Extract the (X, Y) coordinate from the center of the cell holding the provided text.  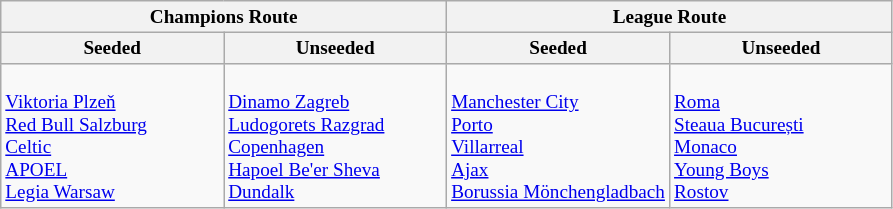
Dinamo Zagreb Ludogorets Razgrad Copenhagen Hapoel Be'er Sheva Dundalk (336, 136)
Viktoria Plzeň Red Bull Salzburg Celtic APOEL Legia Warsaw (112, 136)
Manchester City Porto Villarreal Ajax Borussia Mönchengladbach (558, 136)
League Route (670, 17)
Champions Route (224, 17)
Roma Steaua București Monaco Young Boys Rostov (780, 136)
